Identify which cell holds the provided text, then report its [X, Y] central coordinate. 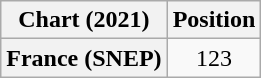
Chart (2021) [84, 20]
123 [214, 58]
France (SNEP) [84, 58]
Position [214, 20]
